Detect which cell encompasses the target text, then output its (x, y) center coordinate. 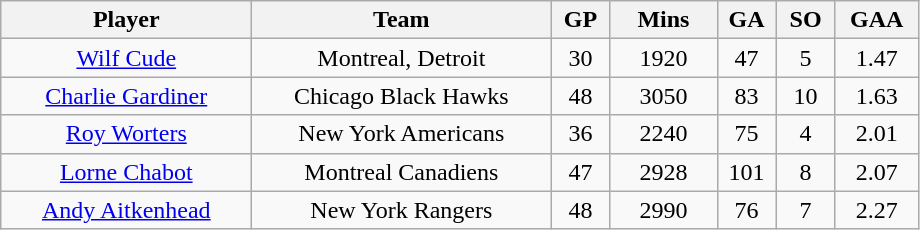
10 (806, 96)
8 (806, 172)
Wilf Cude (126, 58)
Lorne Chabot (126, 172)
SO (806, 20)
101 (746, 172)
New York Americans (402, 134)
Team (402, 20)
3050 (664, 96)
GA (746, 20)
Montreal, Detroit (402, 58)
GAA (876, 20)
2.01 (876, 134)
GP (580, 20)
1920 (664, 58)
36 (580, 134)
75 (746, 134)
Chicago Black Hawks (402, 96)
Roy Worters (126, 134)
5 (806, 58)
Player (126, 20)
Mins (664, 20)
2.27 (876, 210)
4 (806, 134)
30 (580, 58)
Charlie Gardiner (126, 96)
83 (746, 96)
2240 (664, 134)
1.63 (876, 96)
New York Rangers (402, 210)
2928 (664, 172)
76 (746, 210)
Montreal Canadiens (402, 172)
Andy Aitkenhead (126, 210)
1.47 (876, 58)
2.07 (876, 172)
2990 (664, 210)
7 (806, 210)
